Scan for the cell matching the given text and deliver its [X, Y] coordinate at center. 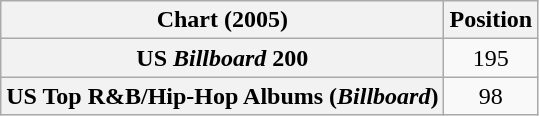
98 [491, 96]
Position [491, 20]
US Billboard 200 [222, 58]
195 [491, 58]
US Top R&B/Hip-Hop Albums (Billboard) [222, 96]
Chart (2005) [222, 20]
